Provide the [X, Y] coordinate of the cell's center where the given text is located.  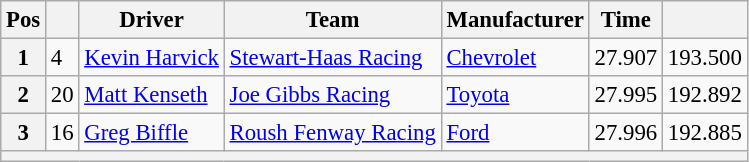
4 [62, 58]
Manufacturer [515, 20]
2 [24, 95]
Greg Biffle [152, 133]
Roush Fenway Racing [332, 133]
Chevrolet [515, 58]
Matt Kenseth [152, 95]
192.892 [704, 95]
193.500 [704, 58]
16 [62, 133]
20 [62, 95]
Stewart-Haas Racing [332, 58]
Joe Gibbs Racing [332, 95]
1 [24, 58]
27.995 [626, 95]
3 [24, 133]
Pos [24, 20]
Toyota [515, 95]
192.885 [704, 133]
27.907 [626, 58]
27.996 [626, 133]
Kevin Harvick [152, 58]
Ford [515, 133]
Time [626, 20]
Driver [152, 20]
Team [332, 20]
